Find where the given text appears and provide that cell's center as [x, y] coordinate. 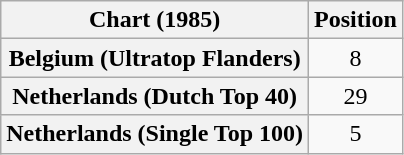
Position [356, 20]
Netherlands (Single Top 100) [155, 134]
Netherlands (Dutch Top 40) [155, 96]
5 [356, 134]
Belgium (Ultratop Flanders) [155, 58]
29 [356, 96]
8 [356, 58]
Chart (1985) [155, 20]
